Provide the [X, Y] coordinate of the cell's center where the given text is located.  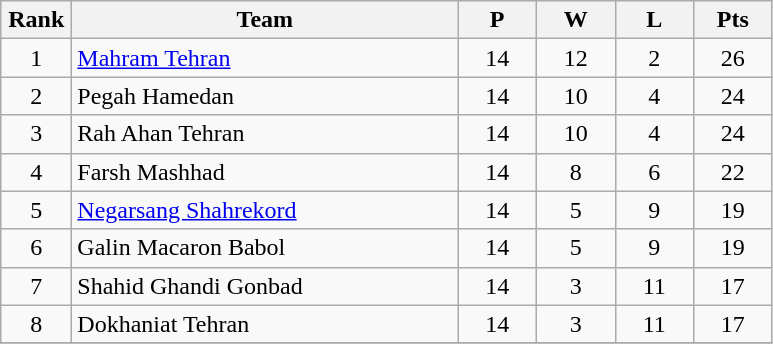
7 [36, 286]
Pegah Hamedan [265, 96]
Shahid Ghandi Gonbad [265, 286]
W [576, 20]
Rank [36, 20]
Mahram Tehran [265, 58]
Galin Macaron Babol [265, 248]
Team [265, 20]
L [654, 20]
Farsh Mashhad [265, 172]
12 [576, 58]
Pts [734, 20]
Rah Ahan Tehran [265, 134]
22 [734, 172]
Negarsang Shahrekord [265, 210]
26 [734, 58]
1 [36, 58]
P [498, 20]
Dokhaniat Tehran [265, 324]
